Pinpoint the cell where the given text exists, returning its [X, Y] midpoint coordinate. 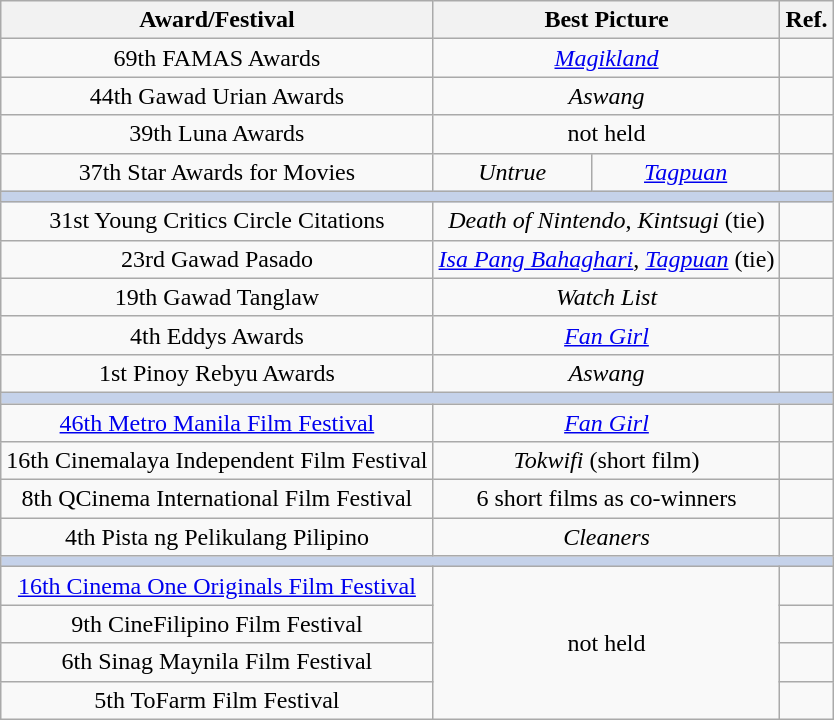
Death of Nintendo, Kintsugi (tie) [606, 221]
44th Gawad Urian Awards [217, 96]
31st Young Critics Circle Citations [217, 221]
Untrue [512, 172]
23rd Gawad Pasado [217, 259]
Isa Pang Bahaghari, Tagpuan (tie) [606, 259]
1st Pinoy Rebyu Awards [217, 373]
16th Cinema One Originals Film Festival [217, 586]
5th ToFarm Film Festival [217, 700]
Ref. [806, 20]
39th Luna Awards [217, 134]
69th FAMAS Awards [217, 58]
37th Star Awards for Movies [217, 172]
Watch List [606, 297]
Magikland [606, 58]
Best Picture [606, 20]
Cleaners [606, 537]
Tokwifi (short film) [606, 461]
Tagpuan [686, 172]
Award/Festival [217, 20]
19th Gawad Tanglaw [217, 297]
8th QCinema International Film Festival [217, 499]
4th Eddys Awards [217, 335]
9th CineFilipino Film Festival [217, 624]
4th Pista ng Pelikulang Pilipino [217, 537]
46th Metro Manila Film Festival [217, 423]
6th Sinag Maynila Film Festival [217, 662]
6 short films as co-winners [606, 499]
16th Cinemalaya Independent Film Festival [217, 461]
